Detect which cell encompasses the target text, then output its (x, y) center coordinate. 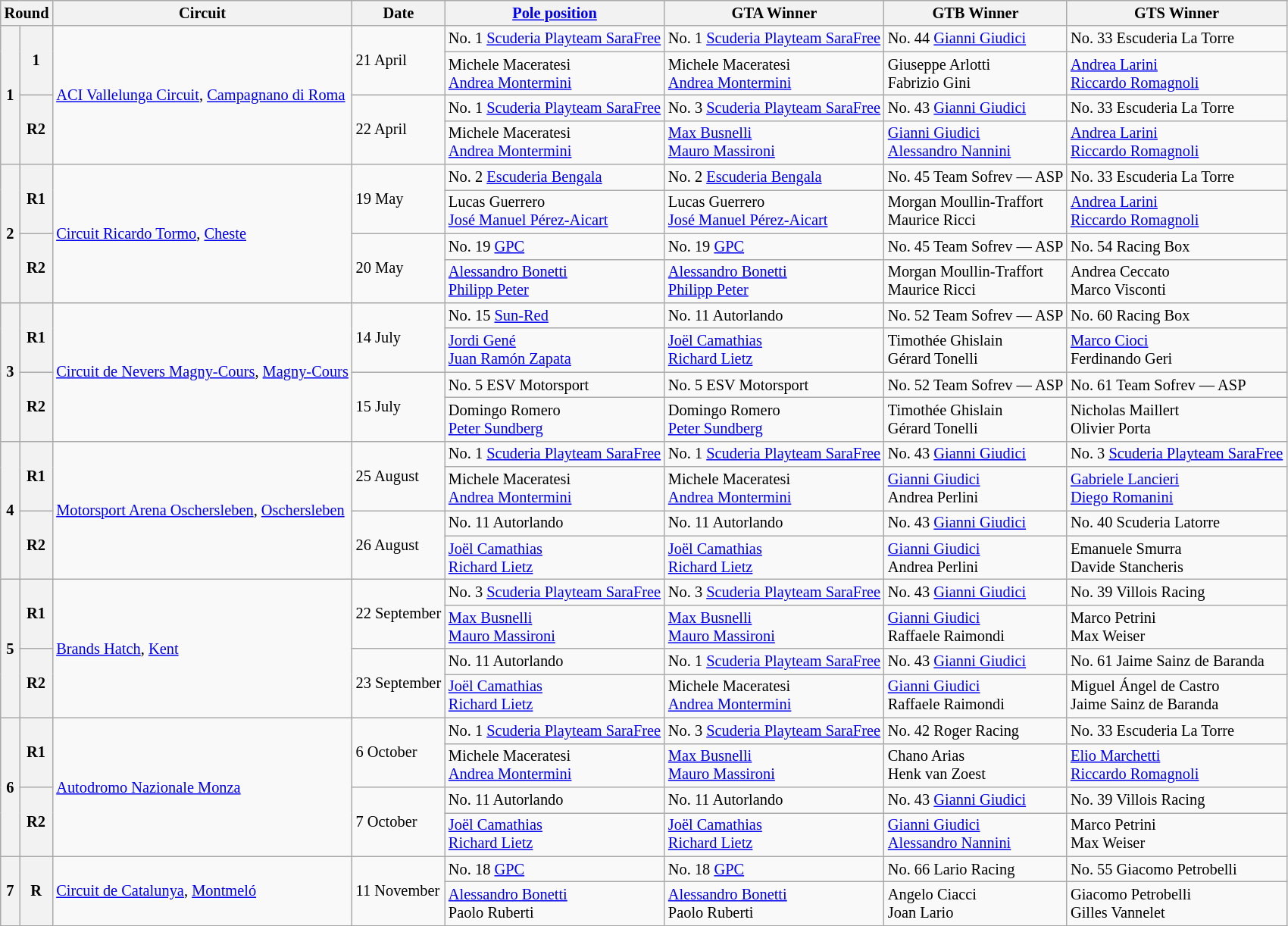
22 April (399, 129)
3 (11, 371)
26 August (399, 544)
No. 15 Sun-Red (555, 315)
7 October (399, 821)
No. 66 Lario Racing (976, 869)
Angelo Ciacci Joan Lario (976, 903)
Circuit de Catalunya, Montmeló (202, 891)
25 August (399, 476)
21 April (399, 61)
23 September (399, 684)
GTS Winner (1177, 13)
20 May (399, 268)
4 (11, 511)
14 July (399, 336)
Elio Marchetti Riccardo Romagnoli (1177, 765)
7 (11, 891)
GTB Winner (976, 13)
Round (27, 13)
No. 44 Gianni Giudici (976, 39)
No. 42 Roger Racing (976, 730)
Circuit Ricardo Tormo, Cheste (202, 233)
Miguel Ángel de Castro Jaime Sainz de Baranda (1177, 696)
No. 60 Racing Box (1177, 315)
R (36, 891)
Pole position (555, 13)
11 November (399, 891)
No. 61 Jaime Sainz de Baranda (1177, 662)
Date (399, 13)
15 July (399, 406)
5 (11, 649)
No. 54 Racing Box (1177, 246)
Circuit de Nevers Magny-Cours, Magny-Cours (202, 371)
Marco Cioci Ferdinando Geri (1177, 350)
Brands Hatch, Kent (202, 649)
Chano Arias Henk van Zoest (976, 765)
Giuseppe Arlotti Fabrizio Gini (976, 74)
No. 40 Scuderia Latorre (1177, 523)
Circuit (202, 13)
Nicholas Maillert Olivier Porta (1177, 419)
2 (11, 233)
Autodromo Nazionale Monza (202, 787)
19 May (399, 199)
22 September (399, 614)
ACI Vallelunga Circuit, Campagnano di Roma (202, 95)
Gabriele Lancieri Diego Romanini (1177, 489)
Giacomo Petrobelli Gilles Vannelet (1177, 903)
Motorsport Arena Oschersleben, Oschersleben (202, 511)
Andrea Ceccato Marco Visconti (1177, 281)
GTA Winner (774, 13)
Jordi Gené Juan Ramón Zapata (555, 350)
6 (11, 787)
No. 61 Team Sofrev — ASP (1177, 385)
No. 55 Giacomo Petrobelli (1177, 869)
6 October (399, 752)
Emanuele Smurra Davide Stancheris (1177, 558)
